Scan for the cell matching the given text and deliver its [x, y] coordinate at center. 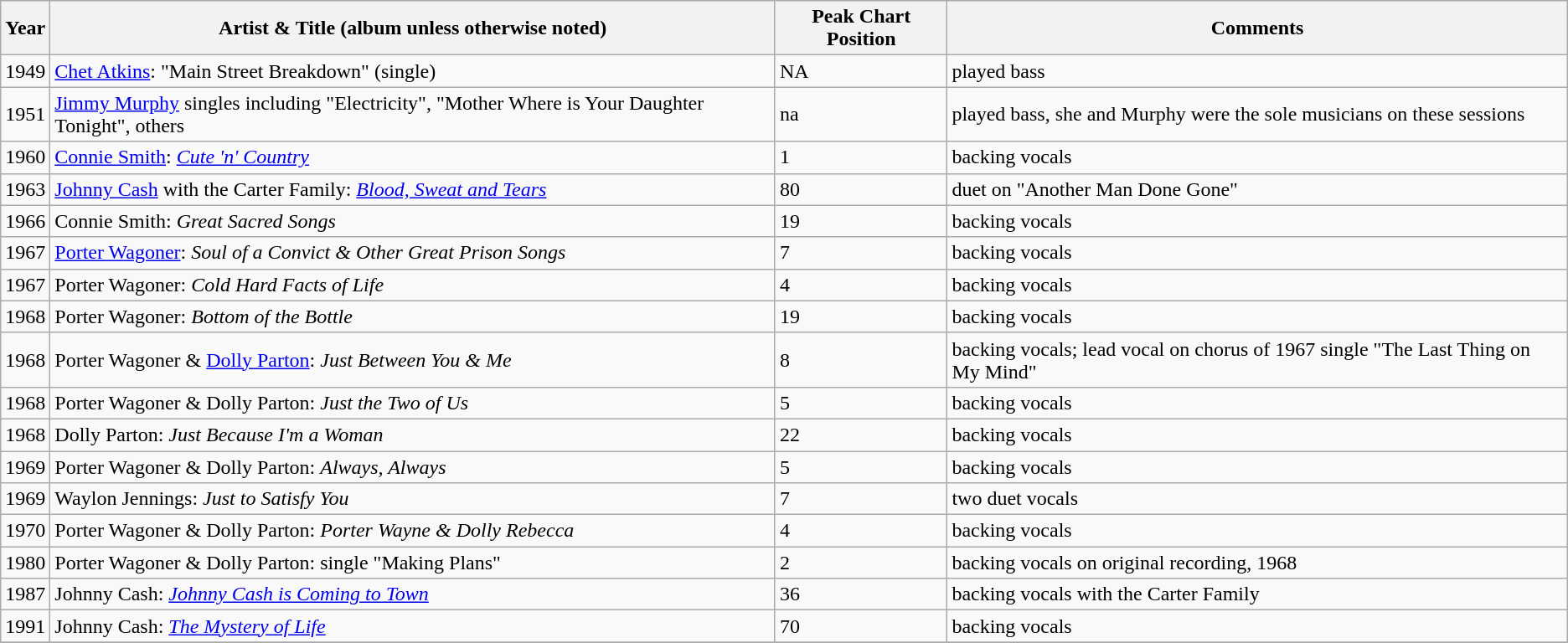
Porter Wagoner: Cold Hard Facts of Life [413, 285]
Porter Wagoner & Dolly Parton: Just Between You & Me [413, 360]
played bass [1257, 71]
Johnny Cash with the Carter Family: Blood, Sweat and Tears [413, 189]
36 [861, 594]
duet on "Another Man Done Gone" [1257, 189]
2 [861, 563]
1966 [25, 221]
1987 [25, 594]
Johnny Cash: The Mystery of Life [413, 626]
Connie Smith: Cute 'n' Country [413, 157]
Connie Smith: Great Sacred Songs [413, 221]
Peak Chart Position [861, 28]
backing vocals on original recording, 1968 [1257, 563]
1 [861, 157]
1960 [25, 157]
backing vocals; lead vocal on chorus of 1967 single "The Last Thing on My Mind" [1257, 360]
Johnny Cash: Johnny Cash is Coming to Town [413, 594]
Porter Wagoner & Dolly Parton: Always, Always [413, 466]
Year [25, 28]
Artist & Title (album unless otherwise noted) [413, 28]
Porter Wagoner & Dolly Parton: Porter Wayne & Dolly Rebecca [413, 531]
1963 [25, 189]
1949 [25, 71]
Porter Wagoner: Bottom of the Bottle [413, 316]
Comments [1257, 28]
80 [861, 189]
Chet Atkins: "Main Street Breakdown" (single) [413, 71]
backing vocals with the Carter Family [1257, 594]
Waylon Jennings: Just to Satisfy You [413, 499]
Dolly Parton: Just Because I'm a Woman [413, 435]
70 [861, 626]
played bass, she and Murphy were the sole musicians on these sessions [1257, 114]
8 [861, 360]
1980 [25, 563]
1991 [25, 626]
NA [861, 71]
Porter Wagoner & Dolly Parton: Just the Two of Us [413, 403]
two duet vocals [1257, 499]
Jimmy Murphy singles including "Electricity", "Mother Where is Your Daughter Tonight", others [413, 114]
1951 [25, 114]
22 [861, 435]
1970 [25, 531]
na [861, 114]
Porter Wagoner: Soul of a Convict & Other Great Prison Songs [413, 253]
Porter Wagoner & Dolly Parton: single "Making Plans" [413, 563]
